Scan for the cell matching the given text and deliver its (x, y) coordinate at center. 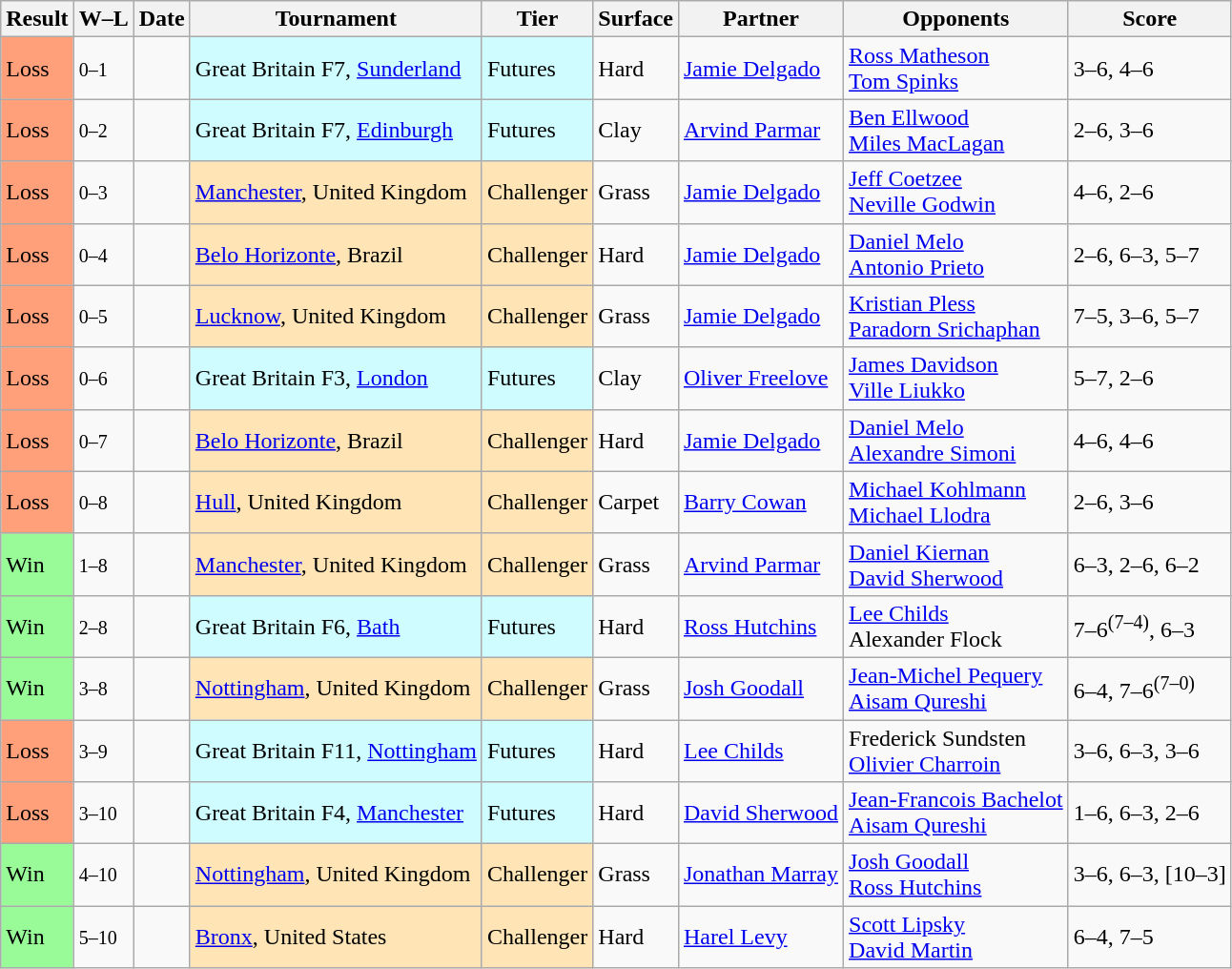
0–6 (103, 378)
Daniel Melo Antonio Prieto (956, 254)
Great Britain F3, London (336, 378)
2–6, 6–3, 5–7 (1150, 254)
4–6, 4–6 (1150, 441)
0–2 (103, 130)
Surface (636, 19)
James Davidson Ville Liukko (956, 378)
Tournament (336, 19)
Harel Levy (761, 937)
Josh Goodall (761, 689)
3–10 (103, 813)
Ross Hutchins (761, 626)
6–4, 7–6(7–0) (1150, 689)
Lee Childs Alexander Flock (956, 626)
7–6(7–4), 6–3 (1150, 626)
Partner (761, 19)
Hull, United Kingdom (336, 502)
0–7 (103, 441)
Barry Cowan (761, 502)
3–8 (103, 689)
Jonathan Marray (761, 876)
Result (37, 19)
Ross Matheson Tom Spinks (956, 69)
0–8 (103, 502)
Jean-Michel Pequery Aisam Qureshi (956, 689)
Great Britain F7, Sunderland (336, 69)
Lucknow, United Kingdom (336, 317)
Score (1150, 19)
3–9 (103, 750)
Jeff Coetzee Neville Godwin (956, 193)
0–3 (103, 193)
1–8 (103, 565)
0–1 (103, 69)
3–6, 6–3, [10–3] (1150, 876)
Kristian Pless Paradorn Srichaphan (956, 317)
Great Britain F7, Edinburgh (336, 130)
1–6, 6–3, 2–6 (1150, 813)
Jean-Francois Bachelot Aisam Qureshi (956, 813)
0–4 (103, 254)
3–6, 4–6 (1150, 69)
Date (162, 19)
7–5, 3–6, 5–7 (1150, 317)
Daniel Kiernan David Sherwood (956, 565)
W–L (103, 19)
3–6, 6–3, 3–6 (1150, 750)
Tier (537, 19)
Scott Lipsky David Martin (956, 937)
6–3, 2–6, 6–2 (1150, 565)
4–6, 2–6 (1150, 193)
Oliver Freelove (761, 378)
Ben Ellwood Miles MacLagan (956, 130)
Josh Goodall Ross Hutchins (956, 876)
Opponents (956, 19)
5–7, 2–6 (1150, 378)
Bronx, United States (336, 937)
Michael Kohlmann Michael Llodra (956, 502)
Carpet (636, 502)
2–8 (103, 626)
5–10 (103, 937)
Lee Childs (761, 750)
Daniel Melo Alexandre Simoni (956, 441)
Great Britain F4, Manchester (336, 813)
Great Britain F6, Bath (336, 626)
4–10 (103, 876)
Great Britain F11, Nottingham (336, 750)
0–5 (103, 317)
6–4, 7–5 (1150, 937)
Frederick Sundsten Olivier Charroin (956, 750)
David Sherwood (761, 813)
